Find where the given text appears and provide that cell's center as [x, y] coordinate. 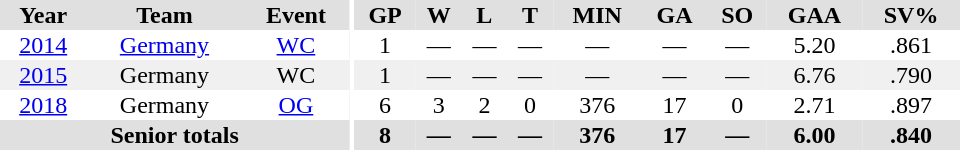
2015 [43, 75]
Team [164, 15]
6.76 [814, 75]
MIN [598, 15]
8 [385, 135]
SO [738, 15]
SV% [911, 15]
GAA [814, 15]
.840 [911, 135]
L [485, 15]
2.71 [814, 105]
6.00 [814, 135]
2018 [43, 105]
Event [296, 15]
T [530, 15]
2014 [43, 45]
Senior totals [174, 135]
.897 [911, 105]
GA [675, 15]
5.20 [814, 45]
GP [385, 15]
2 [485, 105]
3 [439, 105]
.790 [911, 75]
.861 [911, 45]
OG [296, 105]
6 [385, 105]
W [439, 15]
Year [43, 15]
